Search for the cell housing the specified text and yield its [X, Y] center coordinate. 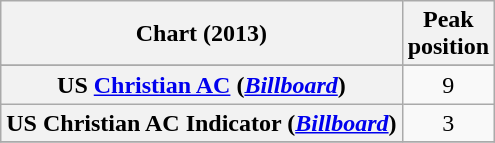
Chart (2013) [202, 34]
US Christian AC (Billboard) [202, 85]
9 [448, 85]
US Christian AC Indicator (Billboard) [202, 123]
3 [448, 123]
Peakposition [448, 34]
